Provide the [X, Y] coordinate of the cell's center where the given text is located.  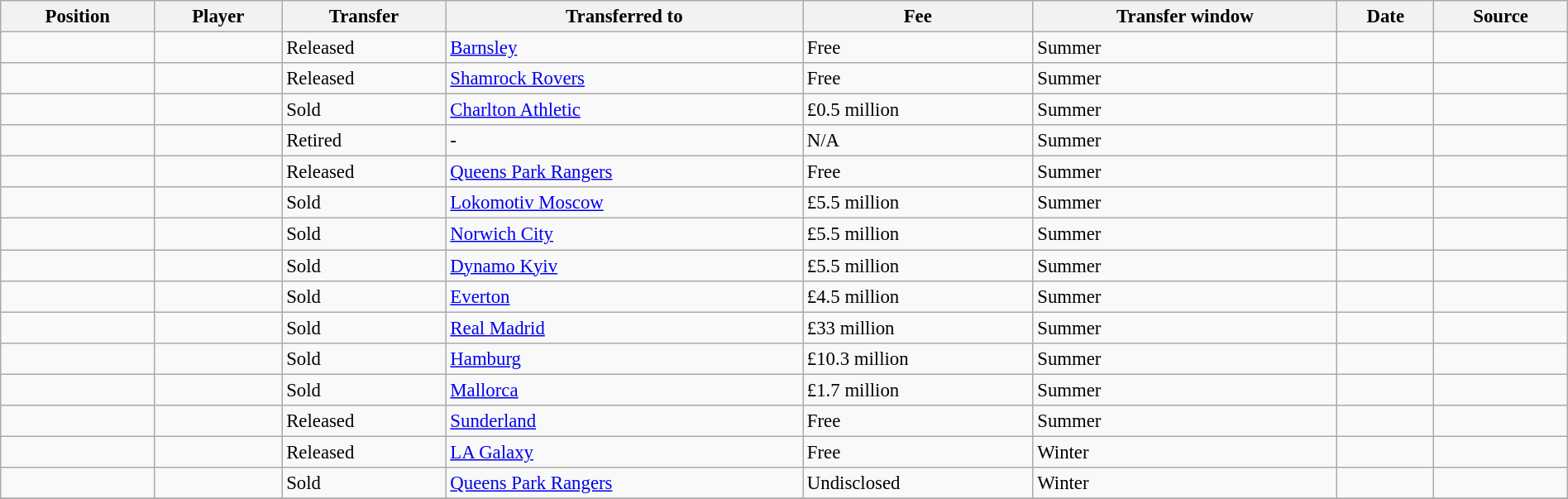
Hamburg [624, 358]
Lokomotiv Moscow [624, 203]
Transfer window [1185, 17]
- [624, 141]
Dynamo Kyiv [624, 266]
£10.3 million [918, 358]
Transfer [364, 17]
Undisclosed [918, 483]
Transferred to [624, 17]
£4.5 million [918, 296]
£33 million [918, 328]
£0.5 million [918, 110]
Everton [624, 296]
Mallorca [624, 390]
Date [1386, 17]
Player [218, 17]
N/A [918, 141]
Norwich City [624, 234]
Real Madrid [624, 328]
Charlton Athletic [624, 110]
Barnsley [624, 48]
Shamrock Rovers [624, 79]
LA Galaxy [624, 452]
Fee [918, 17]
Retired [364, 141]
Sunderland [624, 421]
Position [78, 17]
Source [1500, 17]
£1.7 million [918, 390]
